Detect which cell encompasses the target text, then output its (X, Y) center coordinate. 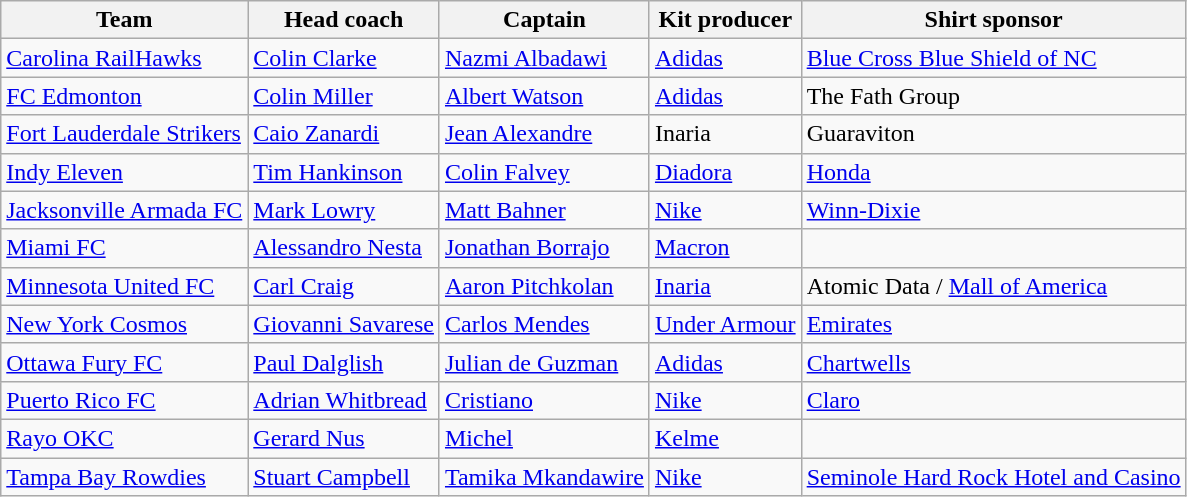
Head coach (344, 20)
Aaron Pitchkolan (544, 286)
Under Armour (725, 324)
Mark Lowry (344, 210)
Miami FC (124, 248)
Indy Eleven (124, 172)
Guaraviton (994, 134)
Tampa Bay Rowdies (124, 477)
Rayo OKC (124, 438)
Michel (544, 438)
Albert Watson (544, 96)
Macron (725, 248)
Tim Hankinson (344, 172)
The Fath Group (994, 96)
Puerto Rico FC (124, 400)
Blue Cross Blue Shield of NC (994, 58)
Honda (994, 172)
Kelme (725, 438)
New York Cosmos (124, 324)
Jacksonville Armada FC (124, 210)
Carolina RailHawks (124, 58)
Matt Bahner (544, 210)
Carlos Mendes (544, 324)
Paul Dalglish (344, 362)
Team (124, 20)
Julian de Guzman (544, 362)
Kit producer (725, 20)
Alessandro Nesta (344, 248)
Captain (544, 20)
Tamika Mkandawire (544, 477)
Emirates (994, 324)
Winn-Dixie (994, 210)
Caio Zanardi (344, 134)
Jean Alexandre (544, 134)
Jonathan Borrajo (544, 248)
Giovanni Savarese (344, 324)
Gerard Nus (344, 438)
Ottawa Fury FC (124, 362)
Adrian Whitbread (344, 400)
Shirt sponsor (994, 20)
Atomic Data / Mall of America (994, 286)
Nazmi Albadawi (544, 58)
Colin Clarke (344, 58)
Cristiano (544, 400)
Colin Miller (344, 96)
FC Edmonton (124, 96)
Minnesota United FC (124, 286)
Chartwells (994, 362)
Fort Lauderdale Strikers (124, 134)
Claro (994, 400)
Colin Falvey (544, 172)
Carl Craig (344, 286)
Stuart Campbell (344, 477)
Seminole Hard Rock Hotel and Casino (994, 477)
Diadora (725, 172)
